Locate the cell with the specified text and output its [x, y] center coordinate. 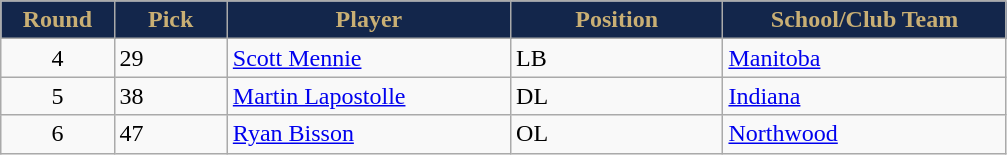
DL [617, 96]
LB [617, 58]
Indiana [864, 96]
47 [170, 134]
5 [58, 96]
School/Club Team [864, 20]
Player [368, 20]
6 [58, 134]
Round [58, 20]
Manitoba [864, 58]
4 [58, 58]
Scott Mennie [368, 58]
Ryan Bisson [368, 134]
38 [170, 96]
OL [617, 134]
29 [170, 58]
Northwood [864, 134]
Pick [170, 20]
Martin Lapostolle [368, 96]
Position [617, 20]
